Provide the (X, Y) coordinate of the cell's center where the given text is located.  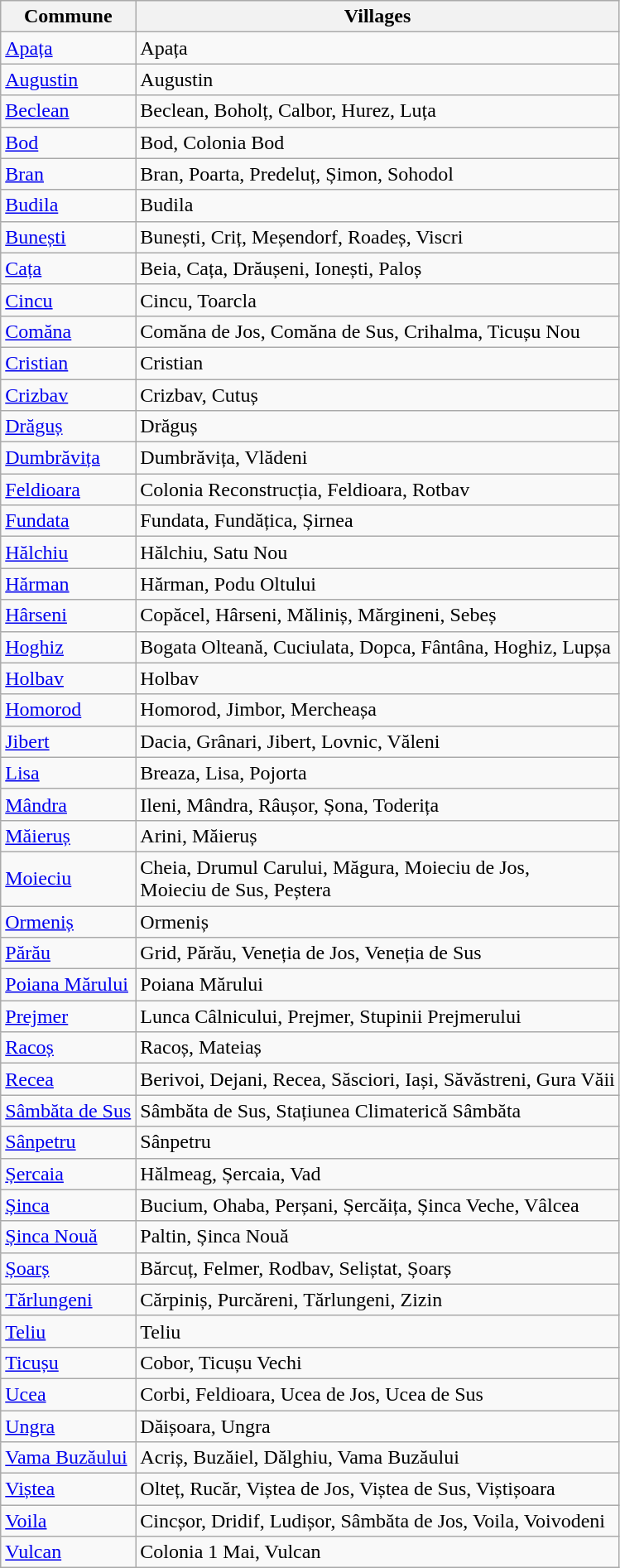
Șoarș (68, 1268)
Cobor, Ticușu Vechi (377, 1363)
Hoghiz (68, 647)
Hălchiu, Satu Nou (377, 552)
Moieciu (68, 878)
Bunești (68, 237)
Hârseni (68, 615)
Dumbrăvița, Vlădeni (377, 458)
Cărpiniș, Purcăreni, Tărlungeni, Zizin (377, 1300)
Vama Buzăului (68, 1458)
Sâmbăta de Sus (68, 1111)
Cincu (68, 300)
Hărman (68, 584)
Colonia Reconstrucția, Feldioara, Rotbav (377, 490)
Șinca (68, 1205)
Măieruș (68, 836)
Bunești, Criț, Meșendorf, Roadeș, Viscri (377, 237)
Cincu, Toarcla (377, 300)
Ungra (68, 1426)
Paltin, Șinca Nouă (377, 1237)
Vulcan (68, 1552)
Corbi, Feldioara, Ucea de Jos, Ucea de Sus (377, 1394)
Arini, Măieruș (377, 836)
Părău (68, 953)
Bod, Colonia Bod (377, 142)
Șercaia (68, 1174)
Hălchiu (68, 552)
Ucea (68, 1394)
Bărcuț, Felmer, Rodbav, Seliștat, Șoarș (377, 1268)
Sâmbăta de Sus, Stațiunea Climaterică Sâmbăta (377, 1111)
Racoș (68, 1048)
Fundata, Fundățica, Șirnea (377, 521)
Beclean, Boholț, Calbor, Hurez, Luța (377, 111)
Cincșor, Dridif, Ludișor, Sâmbăta de Jos, Voila, Voivodeni (377, 1521)
Prejmer (68, 1016)
Voila (68, 1521)
Recea (68, 1079)
Dăișoara, Ungra (377, 1426)
Dacia, Grânari, Jibert, Lovnic, Văleni (377, 741)
Berivoi, Dejani, Recea, Săsciori, Iași, Săvăstreni, Gura Văii (377, 1079)
Bran (68, 174)
Grid, Părău, Veneția de Jos, Veneția de Sus (377, 953)
Ileni, Mândra, Râușor, Șona, Toderița (377, 804)
Commune (68, 17)
Beia, Cața, Drăușeni, Ionești, Paloș (377, 268)
Ticușu (68, 1363)
Colonia 1 Mai, Vulcan (377, 1552)
Crizbav (68, 395)
Copăcel, Hârseni, Măliniș, Mărgineni, Sebeș (377, 615)
Beclean (68, 111)
Dumbrăvița (68, 458)
Lunca Câlnicului, Prejmer, Stupinii Prejmerului (377, 1016)
Villages (377, 17)
Homorod (68, 710)
Bogata Olteană, Cuciulata, Dopca, Fântâna, Hoghiz, Lupșa (377, 647)
Bucium, Ohaba, Perșani, Șercăița, Șinca Veche, Vâlcea (377, 1205)
Mândra (68, 804)
Crizbav, Cutuș (377, 395)
Homorod, Jimbor, Mercheașa (377, 710)
Șinca Nouă (68, 1237)
Racoș, Mateiaș (377, 1048)
Cheia, Drumul Carului, Măgura, Moieciu de Jos,Moieciu de Sus, Peștera (377, 878)
Fundata (68, 521)
Comăna (68, 331)
Acriș, Buzăiel, Dălghiu, Vama Buzăului (377, 1458)
Lisa (68, 773)
Comăna de Jos, Comăna de Sus, Crihalma, Ticușu Nou (377, 331)
Tărlungeni (68, 1300)
Hălmeag, Șercaia, Vad (377, 1174)
Viștea (68, 1489)
Feldioara (68, 490)
Jibert (68, 741)
Olteț, Rucăr, Viștea de Jos, Viștea de Sus, Viștișoara (377, 1489)
Cața (68, 268)
Breaza, Lisa, Pojorta (377, 773)
Hărman, Podu Oltului (377, 584)
Bran, Poarta, Predeluț, Șimon, Sohodol (377, 174)
Bod (68, 142)
